Extract the [x, y] coordinate from the center of the cell holding the provided text.  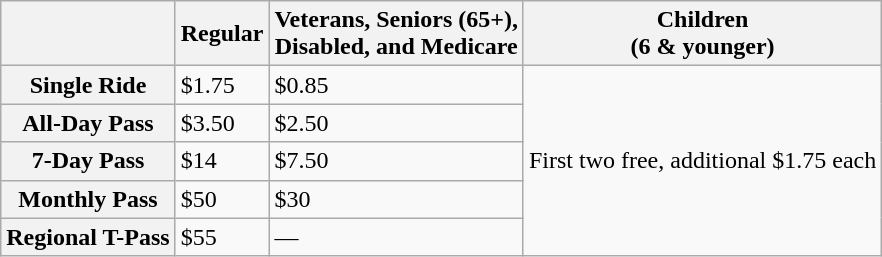
First two free, additional $1.75 each [702, 161]
7-Day Pass [88, 161]
$2.50 [396, 123]
All-Day Pass [88, 123]
Single Ride [88, 85]
Monthly Pass [88, 199]
$50 [222, 199]
$30 [396, 199]
$7.50 [396, 161]
Veterans, Seniors (65+),Disabled, and Medicare [396, 34]
Children(6 & younger) [702, 34]
— [396, 237]
$0.85 [396, 85]
$3.50 [222, 123]
$1.75 [222, 85]
Regional T-Pass [88, 237]
$14 [222, 161]
Regular [222, 34]
$55 [222, 237]
